Locate the cell with the specified text and output its [x, y] center coordinate. 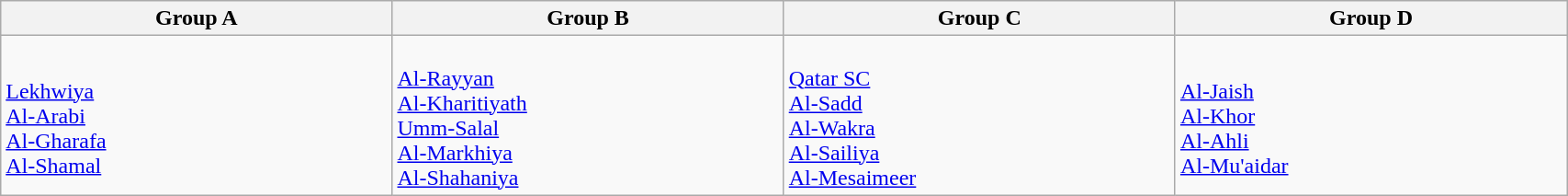
Group B [588, 18]
Group A [197, 18]
Al-Rayyan Al-Kharitiyath Umm-Salal Al-Markhiya Al-Shahaniya [588, 116]
Group D [1371, 18]
Lekhwiya Al-Arabi Al-Gharafa Al-Shamal [197, 116]
Al-Jaish Al-Khor Al-Ahli Al-Mu'aidar [1371, 116]
Qatar SC Al-Sadd Al-Wakra Al-Sailiya Al-Mesaimeer [979, 116]
Group C [979, 18]
